Scan for the cell matching the given text and deliver its [x, y] coordinate at center. 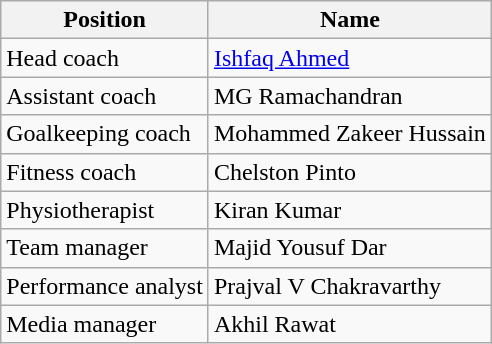
Head coach [105, 58]
Position [105, 20]
Akhil Rawat [350, 324]
Goalkeeping coach [105, 134]
Physiotherapist [105, 210]
Ishfaq Ahmed [350, 58]
Assistant coach [105, 96]
Mohammed Zakeer Hussain [350, 134]
Chelston Pinto [350, 172]
Kiran Kumar [350, 210]
MG Ramachandran [350, 96]
Team manager [105, 248]
Majid Yousuf Dar [350, 248]
Fitness coach [105, 172]
Media manager [105, 324]
Performance analyst [105, 286]
Prajval V Chakravarthy [350, 286]
Name [350, 20]
